Pinpoint the cell where the given text exists, returning its [x, y] midpoint coordinate. 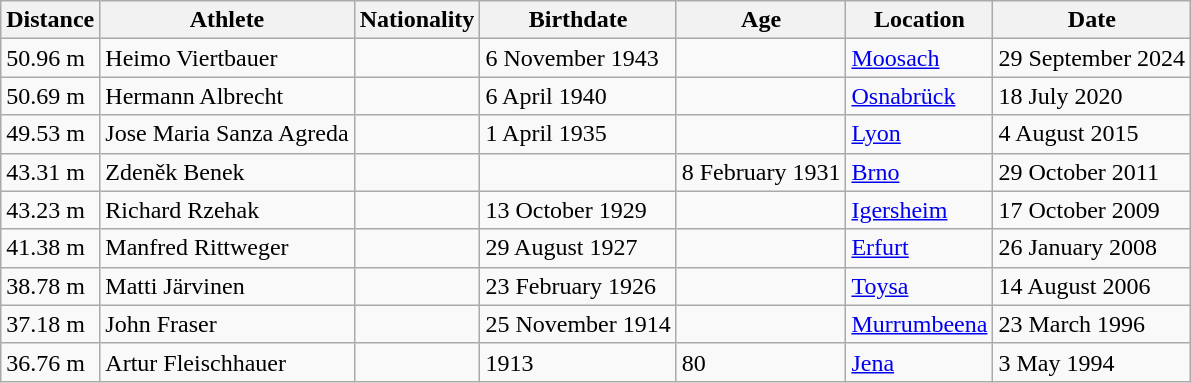
36.76 m [50, 362]
23 March 1996 [1092, 324]
Hermann Albrecht [227, 96]
18 July 2020 [1092, 96]
49.53 m [50, 134]
Toysa [920, 286]
Matti Järvinen [227, 286]
John Fraser [227, 324]
37.18 m [50, 324]
Heimo Viertbauer [227, 58]
Manfred Rittweger [227, 248]
1 April 1935 [578, 134]
41.38 m [50, 248]
Erfurt [920, 248]
29 August 1927 [578, 248]
6 November 1943 [578, 58]
Jose Maria Sanza Agreda [227, 134]
43.23 m [50, 210]
23 February 1926 [578, 286]
Richard Rzehak [227, 210]
50.96 m [50, 58]
Distance [50, 20]
29 October 2011 [1092, 172]
26 January 2008 [1092, 248]
14 August 2006 [1092, 286]
6 April 1940 [578, 96]
25 November 1914 [578, 324]
Brno [920, 172]
Nationality [417, 20]
13 October 1929 [578, 210]
80 [761, 362]
Athlete [227, 20]
1913 [578, 362]
Artur Fleischhauer [227, 362]
Lyon [920, 134]
8 February 1931 [761, 172]
29 September 2024 [1092, 58]
Location [920, 20]
3 May 1994 [1092, 362]
17 October 2009 [1092, 210]
Moosach [920, 58]
Murrumbeena [920, 324]
Osnabrück [920, 96]
Date [1092, 20]
Zdeněk Benek [227, 172]
Jena [920, 362]
Birthdate [578, 20]
38.78 m [50, 286]
Age [761, 20]
4 August 2015 [1092, 134]
50.69 m [50, 96]
43.31 m [50, 172]
Igersheim [920, 210]
